Provide the [X, Y] coordinate of the cell's center where the given text is located.  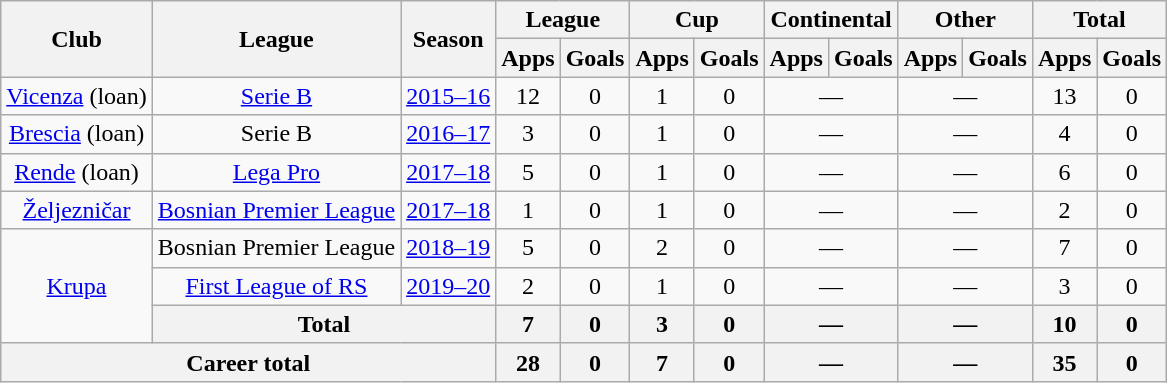
Rende (loan) [77, 172]
Cup [697, 20]
Krupa [77, 286]
2016–17 [448, 134]
4 [1064, 134]
Career total [248, 362]
Željezničar [77, 210]
Other [965, 20]
Season [448, 39]
13 [1064, 96]
2018–19 [448, 248]
6 [1064, 172]
Vicenza (loan) [77, 96]
Club [77, 39]
Brescia (loan) [77, 134]
2015–16 [448, 96]
10 [1064, 324]
First League of RS [276, 286]
Lega Pro [276, 172]
Continental [831, 20]
28 [528, 362]
2019–20 [448, 286]
12 [528, 96]
35 [1064, 362]
